Detect which cell encompasses the target text, then output its (X, Y) center coordinate. 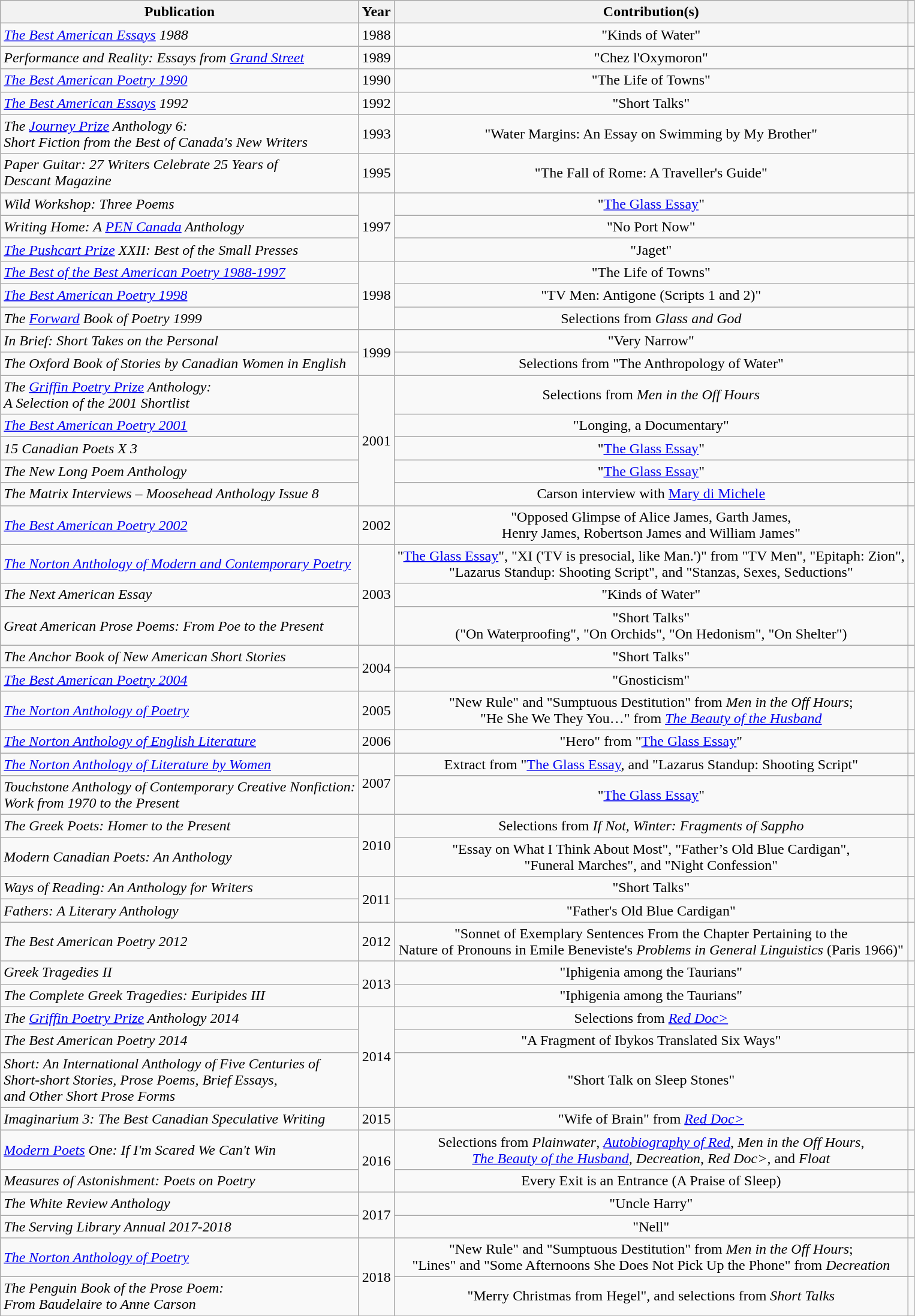
"Jaget" (651, 249)
1995 (377, 173)
Ways of Reading: An Anthology for Writers (180, 888)
Selections from "The Anthropology of Water" (651, 364)
The Pushcart Prize XXII: Best of the Small Presses (180, 249)
The Best American Poetry 2014 (180, 1041)
15 Canadian Poets X 3 (180, 448)
The Best American Poetry 1998 (180, 295)
The Best American Poetry 1990 (180, 80)
The Best American Poetry 2004 (180, 679)
1998 (377, 295)
2007 (377, 784)
"Very Narrow" (651, 341)
The Anchor Book of New American Short Stories (180, 657)
2017 (377, 1215)
Fathers: A Literary Anthology (180, 911)
The Greek Poets: Homer to the Present (180, 826)
2006 (377, 741)
Selections from Red Doc> (651, 1018)
The Best of the Best American Poetry 1988-1997 (180, 272)
"Wife of Brain" from Red Doc> (651, 1119)
Measures of Astonishment: Poets on Poetry (180, 1181)
1990 (377, 80)
2002 (377, 525)
The Forward Book of Poetry 1999 (180, 318)
Selections from Plainwater, Autobiography of Red, Men in the Off Hours,The Beauty of the Husband, Decreation, Red Doc>, and Float (651, 1150)
Greek Tragedies II (180, 972)
The Griffin Poetry Prize Anthology:A Selection of the 2001 Shortlist (180, 395)
"Merry Christmas from Hegel", and selections from Short Talks (651, 1296)
The Penguin Book of the Prose Poem:From Baudelaire to Anne Carson (180, 1296)
Modern Canadian Poets: An Anthology (180, 857)
1993 (377, 134)
"Essay on What I Think About Most", "Father’s Old Blue Cardigan","Funeral Marches", and "Night Confession" (651, 857)
"No Port Now" (651, 227)
2001 (377, 440)
Imaginarium 3: The Best Canadian Speculative Writing (180, 1119)
1997 (377, 227)
2010 (377, 845)
"Nell" (651, 1226)
Performance and Reality: Essays from Grand Street (180, 58)
2005 (377, 710)
The Matrix Interviews – Moosehead Anthology Issue 8 (180, 494)
The Best American Poetry 2002 (180, 525)
The Next American Essay (180, 595)
Writing Home: A PEN Canada Anthology (180, 227)
Contribution(s) (651, 12)
2015 (377, 1119)
The Norton Anthology of Modern and Contemporary Poetry (180, 564)
The Norton Anthology of Literature by Women (180, 764)
The Best American Poetry 2001 (180, 426)
Short: An International Anthology of Five Centuries ofShort-short Stories, Prose Poems, Brief Essays,and Other Short Prose Forms (180, 1080)
2012 (377, 941)
"Water Margins: An Essay on Swimming by My Brother" (651, 134)
Selections from Glass and God (651, 318)
"Chez l'Oxymoron" (651, 58)
The Griffin Poetry Prize Anthology 2014 (180, 1018)
Modern Poets One: If I'm Scared We Can't Win (180, 1150)
2014 (377, 1057)
"Short Talk on Sleep Stones" (651, 1080)
Every Exit is an Entrance (A Praise of Sleep) (651, 1181)
"New Rule" and "Sumptuous Destitution" from Men in the Off Hours; "Lines" and "Some Afternoons She Does Not Pick Up the Phone" from Decreation (651, 1258)
The Best American Poetry 2012 (180, 941)
The Oxford Book of Stories by Canadian Women in English (180, 364)
Year (377, 12)
2004 (377, 668)
1999 (377, 353)
2011 (377, 899)
2018 (377, 1277)
"Longing, a Documentary" (651, 426)
Selections from Men in the Off Hours (651, 395)
"A Fragment of Ibykos Translated Six Ways" (651, 1041)
The Best American Essays 1992 (180, 103)
Great American Prose Poems: From Poe to the Present (180, 626)
Touchstone Anthology of Contemporary Creative Nonfiction:Work from 1970 to the Present (180, 795)
"Opposed Glimpse of Alice James, Garth James,Henry James, Robertson James and William James" (651, 525)
In Brief: Short Takes on the Personal (180, 341)
"New Rule" and "Sumptuous Destitution" from Men in the Off Hours; "He She We They You…" from The Beauty of the Husband (651, 710)
The Complete Greek Tragedies: Euripides III (180, 995)
"Short Talks"("On Waterproofing", "On Orchids", "On Hedonism", "On Shelter") (651, 626)
"Uncle Harry" (651, 1203)
Selections from If Not, Winter: Fragments of Sappho (651, 826)
"Hero" from "The Glass Essay" (651, 741)
2016 (377, 1161)
"Gnosticism" (651, 679)
The New Long Poem Anthology (180, 471)
The White Review Anthology (180, 1203)
Publication (180, 12)
1992 (377, 103)
1988 (377, 35)
The Best American Essays 1988 (180, 35)
The Serving Library Annual 2017-2018 (180, 1226)
1989 (377, 58)
"TV Men: Antigone (Scripts 1 and 2)" (651, 295)
Carson interview with Mary di Michele (651, 494)
The Journey Prize Anthology 6:Short Fiction from the Best of Canada's New Writers (180, 134)
"Father's Old Blue Cardigan" (651, 911)
Paper Guitar: 27 Writers Celebrate 25 Years ofDescant Magazine (180, 173)
"The Fall of Rome: A Traveller's Guide" (651, 173)
2013 (377, 984)
Extract from "The Glass Essay, and "Lazarus Standup: Shooting Script" (651, 764)
2003 (377, 595)
The Norton Anthology of English Literature (180, 741)
Wild Workshop: Three Poems (180, 204)
